Extract the (X, Y) coordinate from the center of the cell holding the provided text.  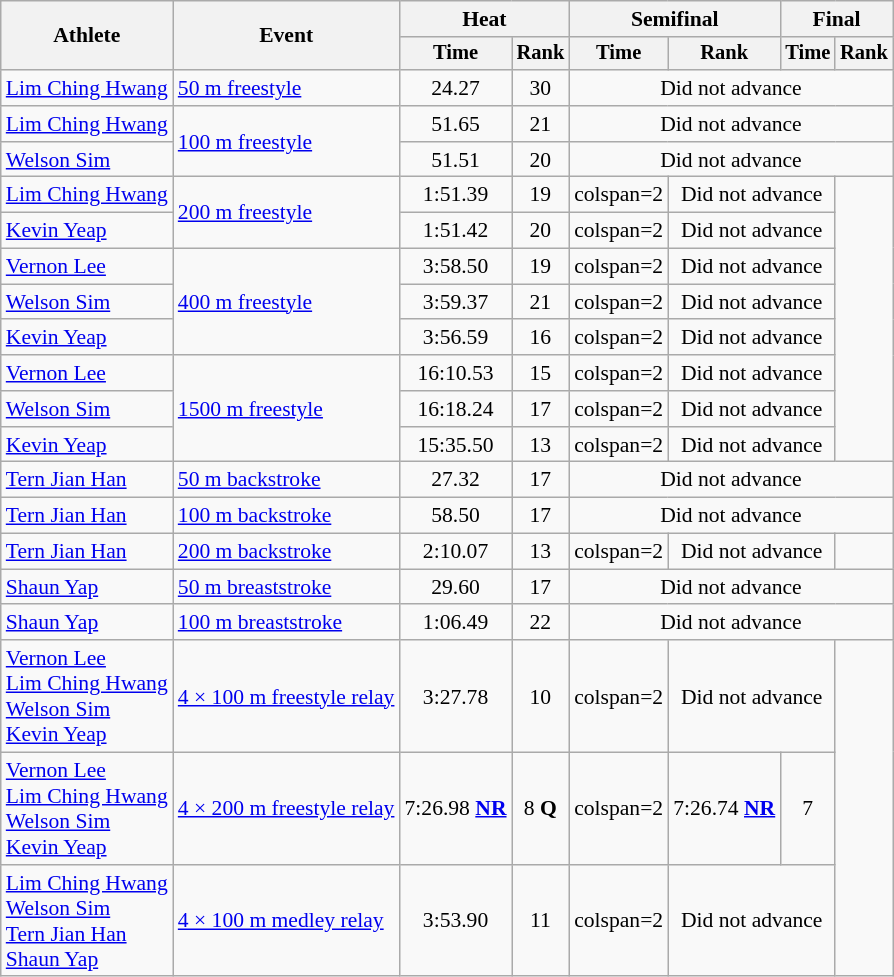
3:53.90 (455, 921)
58.50 (455, 516)
1500 m freestyle (286, 408)
22 (541, 623)
8 Q (541, 809)
24.27 (455, 88)
7:26.74 NR (724, 809)
16 (541, 338)
50 m backstroke (286, 480)
10 (541, 696)
Semifinal (674, 19)
Heat (484, 19)
Lim Ching HwangWelson SimTern Jian HanShaun Yap (87, 921)
51.65 (455, 124)
15 (541, 373)
7 (808, 809)
3:27.78 (455, 696)
1:51.39 (455, 195)
400 m freestyle (286, 302)
200 m backstroke (286, 552)
50 m breaststroke (286, 587)
1:51.42 (455, 231)
15:35.50 (455, 445)
4 × 200 m freestyle relay (286, 809)
1:06.49 (455, 623)
4 × 100 m medley relay (286, 921)
16:10.53 (455, 373)
3:56.59 (455, 338)
11 (541, 921)
2:10.07 (455, 552)
Athlete (87, 36)
7:26.98 NR (455, 809)
100 m freestyle (286, 142)
200 m freestyle (286, 212)
51.51 (455, 160)
3:58.50 (455, 267)
29.60 (455, 587)
Event (286, 36)
27.32 (455, 480)
100 m backstroke (286, 516)
30 (541, 88)
3:59.37 (455, 302)
4 × 100 m freestyle relay (286, 696)
100 m breaststroke (286, 623)
16:18.24 (455, 409)
Final (836, 19)
50 m freestyle (286, 88)
